Output the (x, y) coordinate of the center of the cell containing the given text.  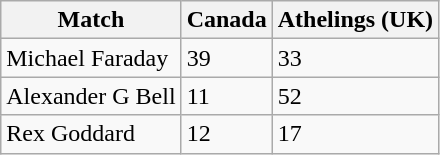
11 (226, 96)
Canada (226, 20)
Athelings (UK) (355, 20)
52 (355, 96)
12 (226, 134)
39 (226, 58)
33 (355, 58)
Match (91, 20)
Alexander G Bell (91, 96)
Rex Goddard (91, 134)
17 (355, 134)
Michael Faraday (91, 58)
